From the cell containing the given text, extract its center point as (X, Y) coordinate. 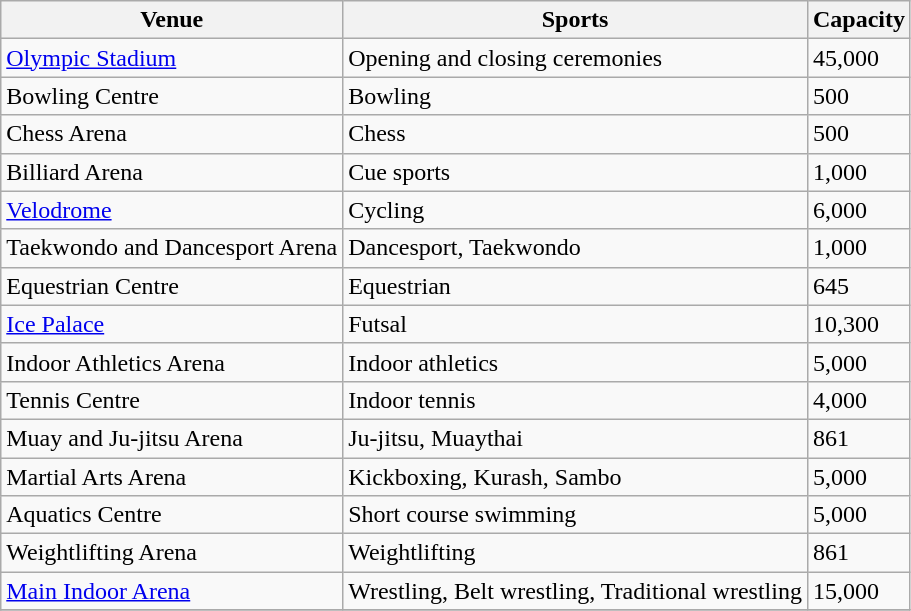
15,000 (858, 591)
Cycling (576, 210)
Opening and closing ceremonies (576, 58)
Main Indoor Arena (172, 591)
Tennis Centre (172, 400)
Bowling Centre (172, 96)
Taekwondo and Dancesport Arena (172, 248)
Equestrian (576, 286)
Weightlifting (576, 553)
4,000 (858, 400)
Kickboxing, Kurash, Sambo (576, 477)
Weightlifting Arena (172, 553)
Billiard Arena (172, 172)
Indoor Athletics Arena (172, 362)
Sports (576, 20)
645 (858, 286)
Muay and Ju-jitsu Arena (172, 438)
Indoor tennis (576, 400)
6,000 (858, 210)
Olympic Stadium (172, 58)
Bowling (576, 96)
Short course swimming (576, 515)
Ice Palace (172, 324)
Chess Arena (172, 134)
Indoor athletics (576, 362)
45,000 (858, 58)
10,300 (858, 324)
Dancesport, Taekwondo (576, 248)
Chess (576, 134)
Ju-jitsu, Muaythai (576, 438)
Cue sports (576, 172)
Equestrian Centre (172, 286)
Velodrome (172, 210)
Futsal (576, 324)
Wrestling, Belt wrestling, Traditional wrestling (576, 591)
Capacity (858, 20)
Martial Arts Arena (172, 477)
Aquatics Centre (172, 515)
Venue (172, 20)
